Provide the (X, Y) coordinate of the cell's center where the given text is located.  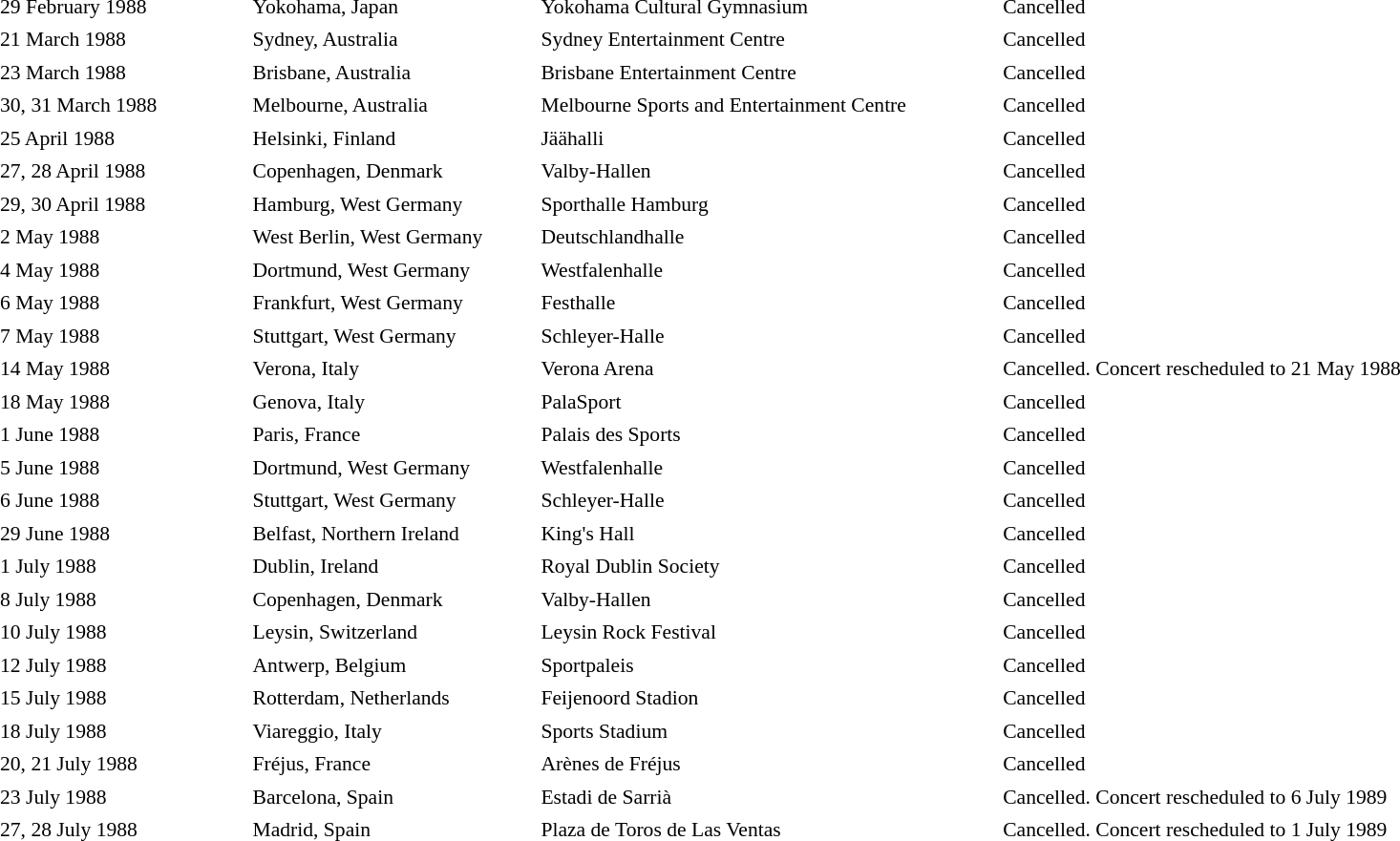
Belfast, Northern Ireland (393, 534)
PalaSport (768, 402)
Sydney Entertainment Centre (768, 40)
West Berlin, West Germany (393, 237)
Brisbane Entertainment Centre (768, 73)
Dublin, Ireland (393, 567)
Rotterdam, Netherlands (393, 699)
Verona, Italy (393, 368)
Deutschlandhalle (768, 237)
Sports Stadium (768, 731)
Verona Arena (768, 368)
Royal Dublin Society (768, 567)
Arènes de Fréjus (768, 764)
Leysin Rock Festival (768, 632)
Sporthalle Hamburg (768, 204)
Estadi de Sarrià (768, 797)
Fréjus, France (393, 764)
Genova, Italy (393, 402)
Hamburg, West Germany (393, 204)
Palais des Sports (768, 435)
Leysin, Switzerland (393, 632)
Viareggio, Italy (393, 731)
Helsinki, Finland (393, 138)
Barcelona, Spain (393, 797)
Melbourne Sports and Entertainment Centre (768, 105)
Jäähalli (768, 138)
Antwerp, Belgium (393, 665)
Sydney, Australia (393, 40)
Festhalle (768, 304)
King's Hall (768, 534)
Brisbane, Australia (393, 73)
Paris, France (393, 435)
Melbourne, Australia (393, 105)
Feijenoord Stadion (768, 699)
Frankfurt, West Germany (393, 304)
Sportpaleis (768, 665)
